Search for the cell housing the specified text and yield its [x, y] center coordinate. 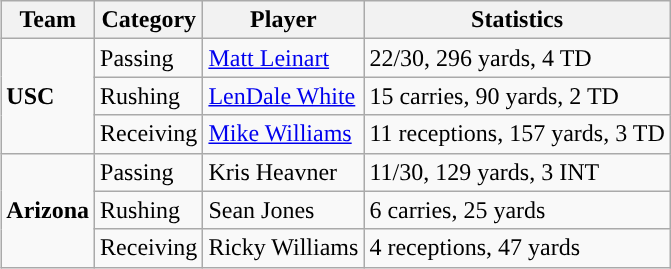
15 carries, 90 yards, 2 TD [517, 96]
Player [284, 20]
LenDale White [284, 96]
11/30, 129 yards, 3 INT [517, 172]
Arizona [48, 210]
Mike Williams [284, 134]
Statistics [517, 20]
6 carries, 25 yards [517, 210]
11 receptions, 157 yards, 3 TD [517, 134]
USC [48, 96]
Kris Heavner [284, 172]
Sean Jones [284, 210]
Category [149, 20]
Ricky Williams [284, 248]
Matt Leinart [284, 58]
Team [48, 20]
22/30, 296 yards, 4 TD [517, 58]
4 receptions, 47 yards [517, 248]
